Extract the [X, Y] coordinate from the center of the cell holding the provided text.  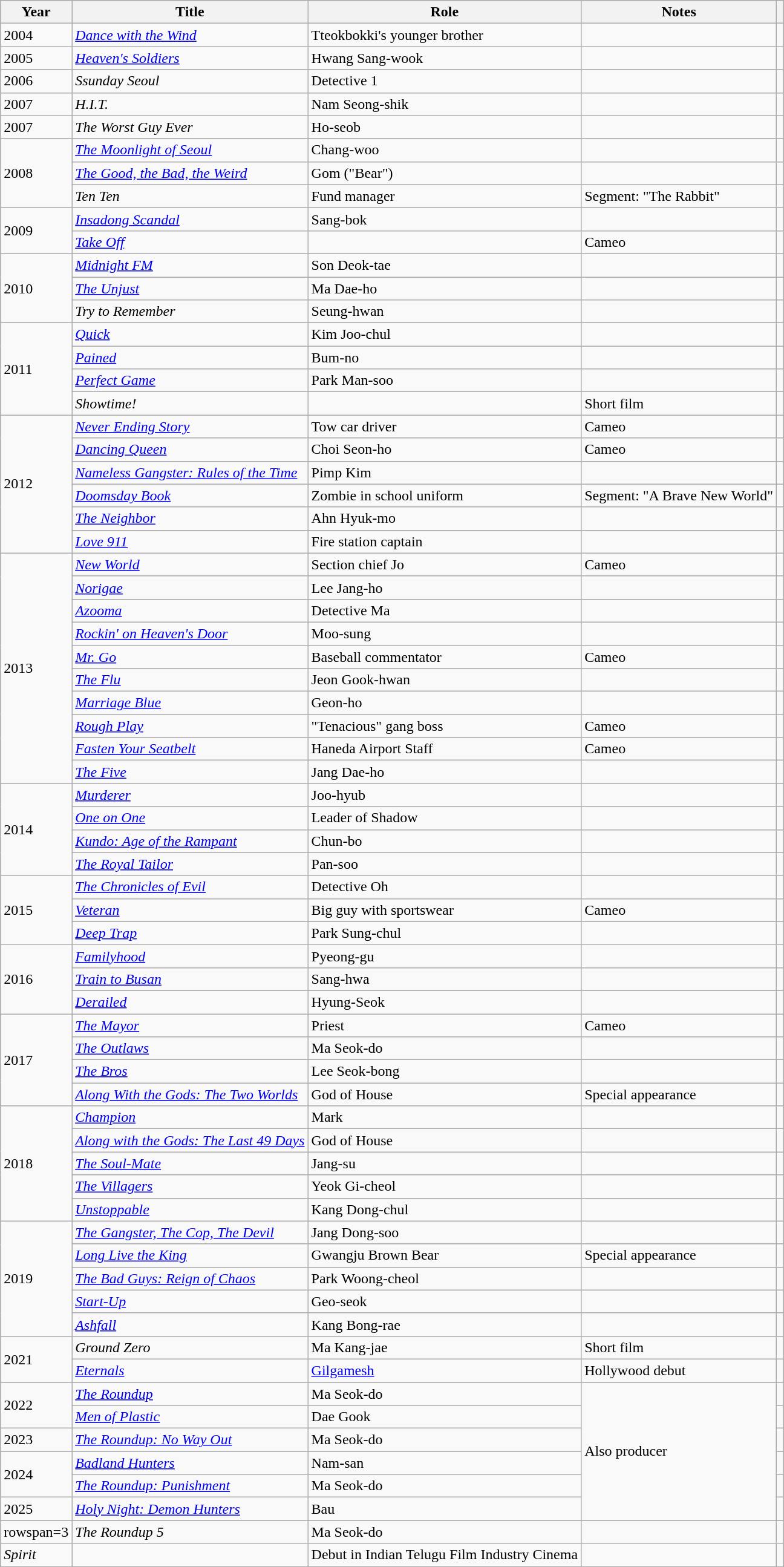
Unstoppable [190, 1209]
Quick [190, 335]
Hollywood debut [679, 1370]
Ahn Hyuk-mo [445, 519]
Jang-su [445, 1163]
Familyhood [190, 956]
Haneda Airport Staff [445, 749]
rowspan=3 [36, 1532]
Jeon Gook-hwan [445, 680]
Priest [445, 1026]
Tteokbokki's younger brother [445, 35]
Big guy with sportswear [445, 910]
Start-Up [190, 1301]
Tow car driver [445, 427]
The Chronicles of Evil [190, 887]
Kim Joo-chul [445, 335]
Also producer [679, 1451]
Fund manager [445, 196]
Rockin' on Heaven's Door [190, 633]
Pan-soo [445, 864]
Gilgamesh [445, 1370]
Bau [445, 1509]
2006 [36, 81]
2016 [36, 979]
Seung-hwan [445, 312]
The Roundup: Punishment [190, 1486]
Son Deok-tae [445, 265]
Ma Dae-ho [445, 289]
Detective Ma [445, 610]
2013 [36, 668]
2011 [36, 369]
2012 [36, 484]
Choi Seon-ho [445, 450]
One on One [190, 818]
Leader of Shadow [445, 818]
Pained [190, 358]
The Gangster, The Cop, The Devil [190, 1232]
Try to Remember [190, 312]
Dae Gook [445, 1417]
2015 [36, 910]
Along With the Gods: The Two Worlds [190, 1094]
Dance with the Wind [190, 35]
Insadong Scandal [190, 219]
The Good, the Bad, the Weird [190, 173]
Fire station captain [445, 541]
The Roundup: No Way Out [190, 1440]
The Worst Guy Ever [190, 127]
Take Off [190, 242]
Gwangju Brown Bear [445, 1255]
Yeok Gi-cheol [445, 1186]
The Bad Guys: Reign of Chaos [190, 1278]
Sang-bok [445, 219]
The Villagers [190, 1186]
Debut in Indian Telugu Film Industry Cinema [445, 1555]
The Moonlight of Seoul [190, 150]
The Roundup [190, 1393]
2014 [36, 829]
Love 911 [190, 541]
Joo-hyub [445, 795]
Long Live the King [190, 1255]
2023 [36, 1440]
Zombie in school uniform [445, 496]
Mark [445, 1117]
Heaven's Soldiers [190, 58]
Sang-hwa [445, 979]
The Roundup 5 [190, 1532]
Jang Dae-ho [445, 772]
Title [190, 12]
2019 [36, 1278]
2024 [36, 1474]
Segment: "A Brave New World" [679, 496]
2022 [36, 1405]
Champion [190, 1117]
Ssunday Seoul [190, 81]
H.I.T. [190, 104]
Kang Bong-rae [445, 1324]
2008 [36, 173]
Derailed [190, 1002]
Along with the Gods: The Last 49 Days [190, 1140]
2021 [36, 1359]
"Tenacious" gang boss [445, 726]
Deep Trap [190, 933]
Ma Kang-jae [445, 1347]
Notes [679, 12]
Pyeong-gu [445, 956]
Hwang Sang-wook [445, 58]
Geon-ho [445, 703]
Spirit [36, 1555]
Perfect Game [190, 381]
Park Man-soo [445, 381]
Segment: "The Rabbit" [679, 196]
Chun-bo [445, 841]
Ho-seob [445, 127]
Nam-san [445, 1463]
Baseball commentator [445, 656]
Moo-sung [445, 633]
Nameless Gangster: Rules of the Time [190, 473]
Ground Zero [190, 1347]
2004 [36, 35]
Section chief Jo [445, 564]
2005 [36, 58]
Park Woong-cheol [445, 1278]
Lee Seok-bong [445, 1071]
Kundo: Age of the Rampant [190, 841]
2025 [36, 1509]
Mr. Go [190, 656]
2010 [36, 288]
Kang Dong-chul [445, 1209]
Ashfall [190, 1324]
2018 [36, 1163]
Lee Jang-ho [445, 587]
Showtime! [190, 404]
The Five [190, 772]
Azooma [190, 610]
Rough Play [190, 726]
Hyung-Seok [445, 1002]
Men of Plastic [190, 1417]
Nam Seong-shik [445, 104]
Holy Night: Demon Hunters [190, 1509]
Midnight FM [190, 265]
Doomsday Book [190, 496]
New World [190, 564]
Chang-woo [445, 150]
Fasten Your Seatbelt [190, 749]
The Unjust [190, 289]
Jang Dong-soo [445, 1232]
Eternals [190, 1370]
The Mayor [190, 1026]
The Bros [190, 1071]
Gom ("Bear") [445, 173]
Role [445, 12]
2009 [36, 231]
Park Sung-chul [445, 933]
Ten Ten [190, 196]
2017 [36, 1060]
Pimp Kim [445, 473]
Bum-no [445, 358]
Year [36, 12]
The Flu [190, 680]
The Soul-Mate [190, 1163]
Murderer [190, 795]
Badland Hunters [190, 1463]
The Royal Tailor [190, 864]
Detective 1 [445, 81]
Veteran [190, 910]
The Outlaws [190, 1048]
Dancing Queen [190, 450]
Marriage Blue [190, 703]
Detective Oh [445, 887]
Train to Busan [190, 979]
Geo-seok [445, 1301]
Never Ending Story [190, 427]
The Neighbor [190, 519]
Norigae [190, 587]
